Scan for the cell matching the given text and deliver its (x, y) coordinate at center. 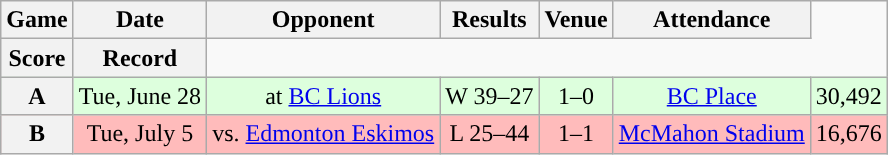
Score (37, 58)
30,492 (848, 96)
1–0 (576, 96)
Attendance (712, 20)
1–1 (576, 134)
McMahon Stadium (712, 134)
Game (37, 20)
16,676 (848, 134)
Results (490, 20)
L 25–44 (490, 134)
B (37, 134)
BC Place (712, 96)
Date (140, 20)
W 39–27 (490, 96)
Tue, July 5 (140, 134)
Opponent (324, 20)
vs. Edmonton Eskimos (324, 134)
Record (140, 58)
Venue (576, 20)
at BC Lions (324, 96)
Tue, June 28 (140, 96)
A (37, 96)
